Return [X, Y] of the center of cell containing provided text 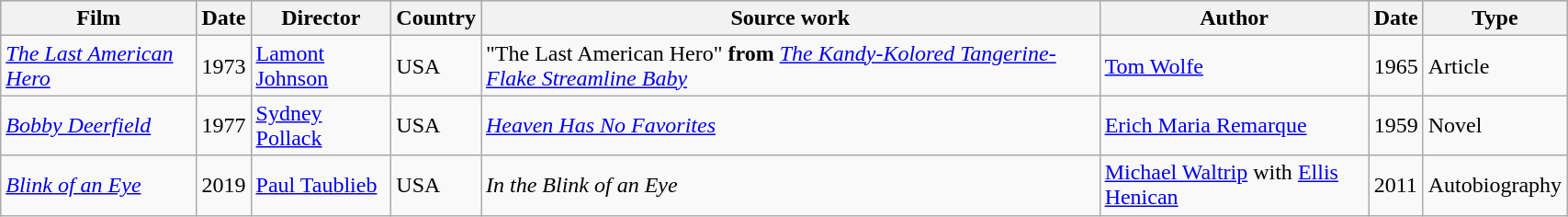
Blink of an Eye [99, 186]
Film [99, 18]
Country [436, 18]
Director [321, 18]
2011 [1396, 186]
Michael Waltrip with Ellis Henican [1235, 186]
2019 [224, 186]
"The Last American Hero" from The Kandy-Kolored Tangerine-Flake Streamline Baby [791, 66]
Source work [791, 18]
The Last American Hero [99, 66]
Erich Maria Remarque [1235, 125]
Sydney Pollack [321, 125]
Bobby Deerfield [99, 125]
1977 [224, 125]
Paul Taublieb [321, 186]
Autobiography [1495, 186]
Author [1235, 18]
Novel [1495, 125]
1973 [224, 66]
1965 [1396, 66]
Heaven Has No Favorites [791, 125]
Tom Wolfe [1235, 66]
Type [1495, 18]
Article [1495, 66]
1959 [1396, 125]
In the Blink of an Eye [791, 186]
Lamont Johnson [321, 66]
